Capture the cell that displays the provided text and extract its [x, y] central coordinate. 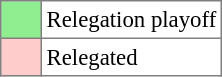
Relegated [131, 57]
Relegation playoff [131, 20]
